Output the [x, y] coordinate of the center of the cell containing the given text.  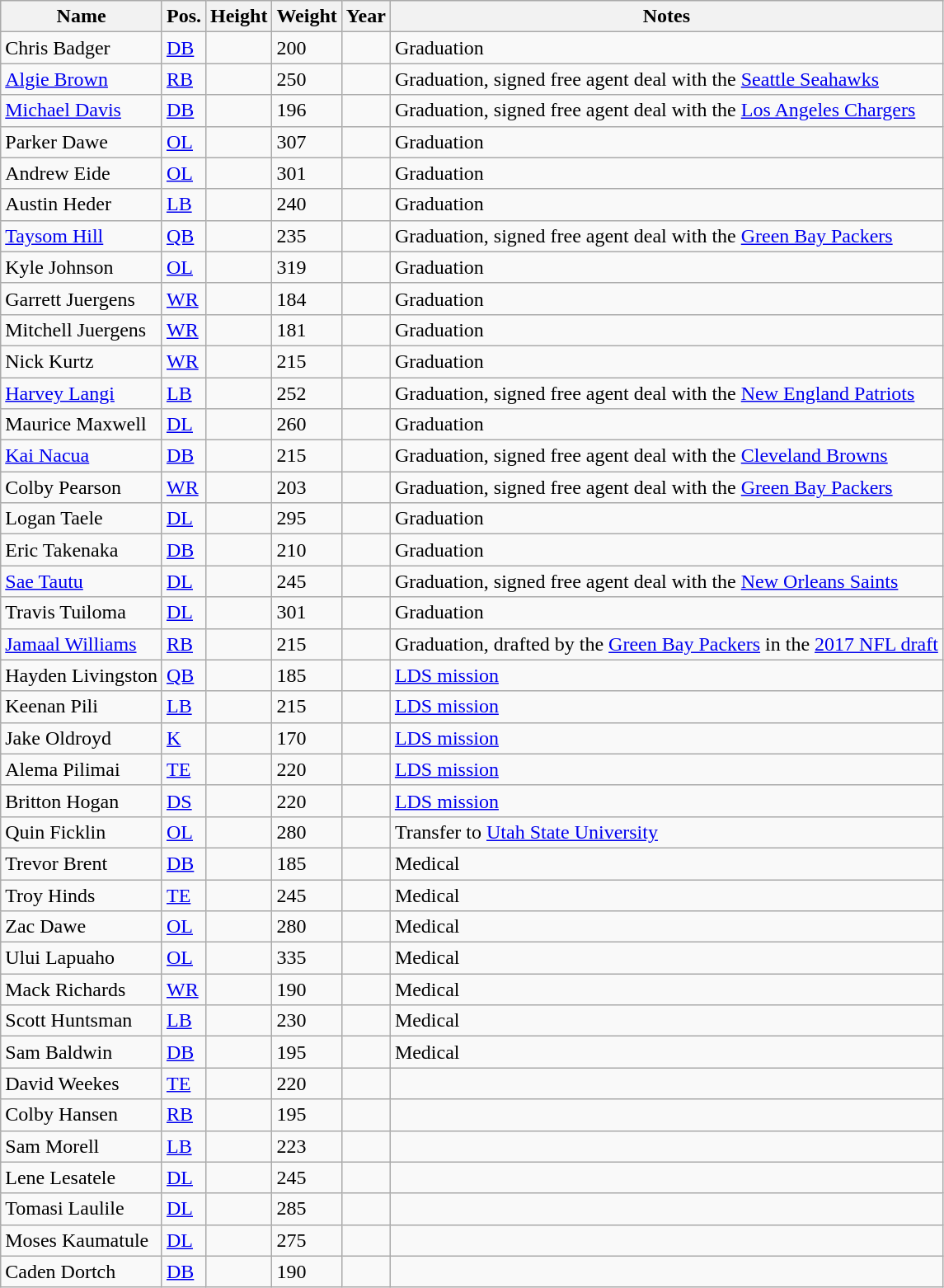
Parker Dawe [82, 142]
Lene Lesatele [82, 1178]
Andrew Eide [82, 173]
Sam Morell [82, 1146]
307 [307, 142]
181 [307, 330]
Maurice Maxwell [82, 425]
Graduation, signed free agent deal with the New Orleans Saints [666, 581]
200 [307, 48]
275 [307, 1240]
Chris Badger [82, 48]
Graduation, signed free agent deal with the Cleveland Browns [666, 456]
250 [307, 79]
Colby Pearson [82, 487]
Harvey Langi [82, 393]
260 [307, 425]
K [183, 738]
Weight [307, 16]
223 [307, 1146]
Graduation, drafted by the Green Bay Packers in the 2017 NFL draft [666, 644]
Graduation, signed free agent deal with the New England Patriots [666, 393]
Sae Tautu [82, 581]
Transfer to Utah State University [666, 832]
Taysom Hill [82, 236]
Troy Hinds [82, 895]
Moses Kaumatule [82, 1240]
Year [366, 16]
252 [307, 393]
Mack Richards [82, 990]
Quin Ficklin [82, 832]
Trevor Brent [82, 863]
Tomasi Laulile [82, 1209]
230 [307, 1021]
Jamaal Williams [82, 644]
Colby Hansen [82, 1115]
335 [307, 958]
Eric Takenaka [82, 550]
Logan Taele [82, 519]
210 [307, 550]
Name [82, 16]
Mitchell Juergens [82, 330]
203 [307, 487]
Graduation, signed free agent deal with the Seattle Seahawks [666, 79]
Kyle Johnson [82, 267]
Pos. [183, 16]
Sam Baldwin [82, 1052]
Alema Pilimai [82, 769]
Michael Davis [82, 110]
Travis Tuiloma [82, 613]
Hayden Livingston [82, 675]
170 [307, 738]
240 [307, 204]
319 [307, 267]
DS [183, 801]
235 [307, 236]
Algie Brown [82, 79]
Notes [666, 16]
Keenan Pili [82, 707]
295 [307, 519]
Height [239, 16]
Zac Dawe [82, 927]
Jake Oldroyd [82, 738]
Scott Huntsman [82, 1021]
Austin Heder [82, 204]
Nick Kurtz [82, 361]
196 [307, 110]
Kai Nacua [82, 456]
Graduation, signed free agent deal with the Los Angeles Chargers [666, 110]
Britton Hogan [82, 801]
David Weekes [82, 1084]
184 [307, 298]
Ului Lapuaho [82, 958]
Garrett Juergens [82, 298]
Caden Dortch [82, 1272]
285 [307, 1209]
